Output the (x, y) coordinate of the center of the cell containing the given text.  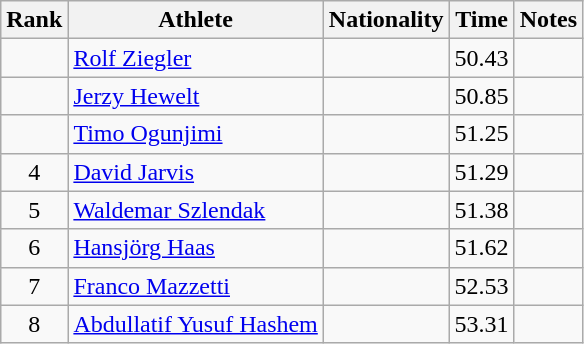
Jerzy Hewelt (196, 96)
6 (34, 248)
Franco Mazzetti (196, 286)
Rolf Ziegler (196, 58)
Hansjörg Haas (196, 248)
7 (34, 286)
51.62 (482, 248)
Abdullatif Yusuf Hashem (196, 324)
50.43 (482, 58)
David Jarvis (196, 172)
Rank (34, 20)
Waldemar Szlendak (196, 210)
Athlete (196, 20)
Timo Ogunjimi (196, 134)
51.38 (482, 210)
51.25 (482, 134)
5 (34, 210)
51.29 (482, 172)
Time (482, 20)
53.31 (482, 324)
4 (34, 172)
Notes (548, 20)
50.85 (482, 96)
8 (34, 324)
52.53 (482, 286)
Nationality (386, 20)
